Return [X, Y] of the center of cell containing provided text 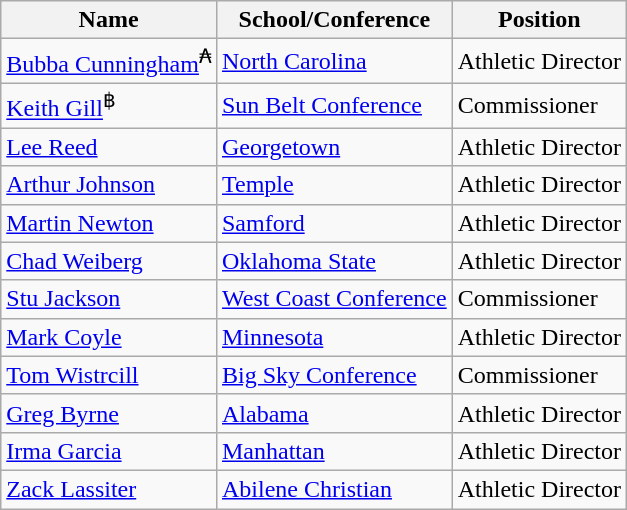
Zack Lassiter [109, 489]
Sun Belt Conference [334, 106]
Minnesota [334, 337]
West Coast Conference [334, 299]
Georgetown [334, 147]
Alabama [334, 413]
Greg Byrne [109, 413]
Bubba Cunningham₳ [109, 62]
Tom Wistrcill [109, 375]
Samford [334, 223]
Keith Gill฿ [109, 106]
Temple [334, 185]
Big Sky Conference [334, 375]
North Carolina [334, 62]
Abilene Christian [334, 489]
Lee Reed [109, 147]
Chad Weiberg [109, 261]
Oklahoma State [334, 261]
Martin Newton [109, 223]
Stu Jackson [109, 299]
Arthur Johnson [109, 185]
School/Conference [334, 20]
Manhattan [334, 451]
Irma Garcia [109, 451]
Name [109, 20]
Mark Coyle [109, 337]
Position [539, 20]
